Scan for the cell matching the given text and deliver its [x, y] coordinate at center. 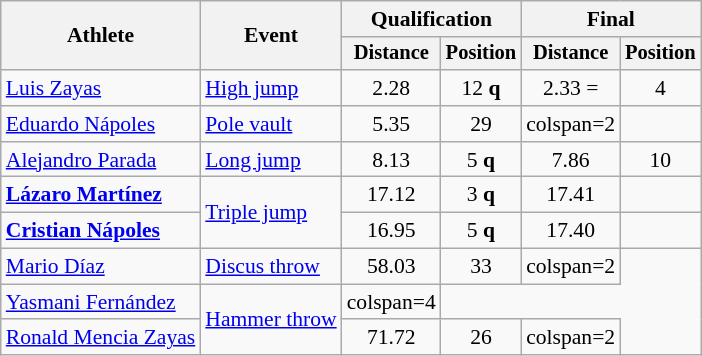
Mario Díaz [101, 267]
16.95 [392, 231]
Triple jump [270, 212]
33 [481, 267]
Alejandro Parada [101, 160]
Long jump [270, 160]
2.33 = [570, 88]
Qualification [432, 19]
Eduardo Nápoles [101, 124]
7.86 [570, 160]
colspan=4 [392, 302]
Hammer throw [270, 320]
Athlete [101, 36]
5.35 [392, 124]
3 q [481, 195]
Discus throw [270, 267]
17.41 [570, 195]
17.12 [392, 195]
29 [481, 124]
26 [481, 338]
12 q [481, 88]
2.28 [392, 88]
Luis Zayas [101, 88]
High jump [270, 88]
Lázaro Martínez [101, 195]
Cristian Nápoles [101, 231]
8.13 [392, 160]
Event [270, 36]
58.03 [392, 267]
Ronald Mencia Zayas [101, 338]
10 [660, 160]
17.40 [570, 231]
71.72 [392, 338]
Final [610, 19]
Yasmani Fernández [101, 302]
Pole vault [270, 124]
4 [660, 88]
